Pinpoint the cell where the given text exists, returning its (x, y) midpoint coordinate. 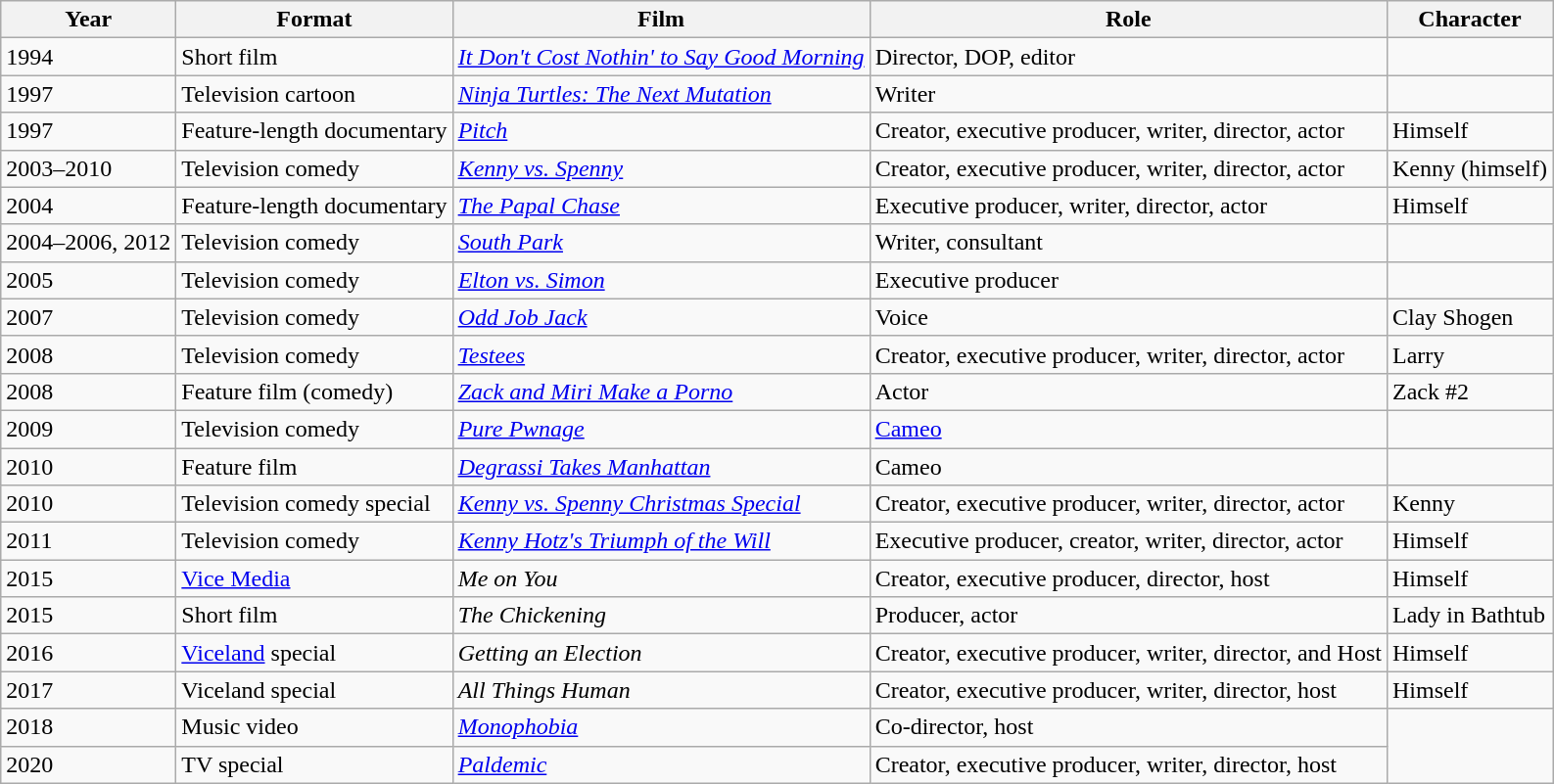
Testees (661, 354)
2011 (88, 541)
Creator, executive producer, director, host (1128, 578)
Monophobia (661, 727)
2016 (88, 653)
It Don't Cost Nothin' to Say Good Morning (661, 57)
Television cartoon (314, 94)
The Papal Chase (661, 206)
Zack and Miri Make a Porno (661, 392)
2020 (88, 764)
Television comedy special (314, 504)
2003–2010 (88, 168)
The Chickening (661, 616)
Film (661, 20)
Producer, actor (1128, 616)
Pure Pwnage (661, 429)
Writer, consultant (1128, 243)
Writer (1128, 94)
Kenny Hotz's Triumph of the Will (661, 541)
Ninja Turtles: The Next Mutation (661, 94)
Format (314, 20)
Executive producer, creator, writer, director, actor (1128, 541)
Music video (314, 727)
1994 (88, 57)
Kenny (himself) (1469, 168)
Paldemic (661, 764)
Feature film (comedy) (314, 392)
Clay Shogen (1469, 317)
Larry (1469, 354)
Executive producer, writer, director, actor (1128, 206)
Kenny vs. Spenny Christmas Special (661, 504)
Executive producer (1128, 280)
2018 (88, 727)
Zack #2 (1469, 392)
2004 (88, 206)
Lady in Bathtub (1469, 616)
Elton vs. Simon (661, 280)
Odd Job Jack (661, 317)
Feature film (314, 467)
Me on You (661, 578)
Character (1469, 20)
Director, DOP, editor (1128, 57)
TV special (314, 764)
Role (1128, 20)
Creator, executive producer, writer, director, and Host (1128, 653)
Degrassi Takes Manhattan (661, 467)
All Things Human (661, 690)
Vice Media (314, 578)
Actor (1128, 392)
Year (88, 20)
2009 (88, 429)
South Park (661, 243)
2005 (88, 280)
2017 (88, 690)
Getting an Election (661, 653)
Co-director, host (1128, 727)
2004–2006, 2012 (88, 243)
Voice (1128, 317)
Kenny (1469, 504)
2007 (88, 317)
Pitch (661, 131)
Kenny vs. Spenny (661, 168)
